Return the (X, Y) coordinate for the center point of the cell that contains the specified text.  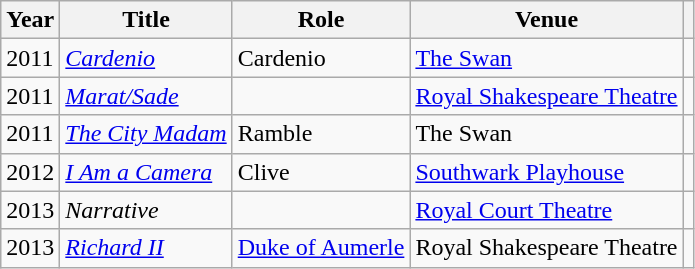
Role (321, 20)
Southwark Playhouse (546, 172)
2012 (30, 172)
Clive (321, 172)
Narrative (146, 210)
Title (146, 20)
Richard II (146, 248)
Royal Court Theatre (546, 210)
Venue (546, 20)
I Am a Camera (146, 172)
Duke of Aumerle (321, 248)
Marat/Sade (146, 96)
Year (30, 20)
The City Madam (146, 134)
Ramble (321, 134)
